Determine the [X, Y] coordinate at the center of the cell enclosing the given text.  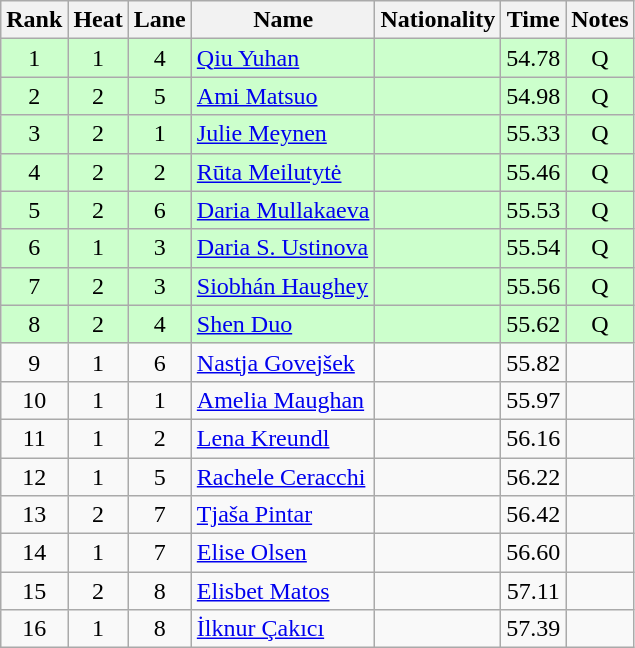
Tjaša Pintar [283, 515]
15 [34, 591]
Time [534, 20]
16 [34, 629]
Siobhán Haughey [283, 286]
55.46 [534, 172]
10 [34, 400]
Rank [34, 20]
55.62 [534, 324]
14 [34, 553]
13 [34, 515]
55.33 [534, 134]
Lane [160, 20]
9 [34, 362]
Amelia Maughan [283, 400]
12 [34, 477]
Rachele Ceracchi [283, 477]
Nationality [438, 20]
56.42 [534, 515]
55.53 [534, 210]
İlknur Çakıcı [283, 629]
Elise Olsen [283, 553]
57.39 [534, 629]
Daria S. Ustinova [283, 248]
Lena Kreundl [283, 438]
56.16 [534, 438]
56.22 [534, 477]
55.56 [534, 286]
55.97 [534, 400]
Nastja Govejšek [283, 362]
55.82 [534, 362]
Rūta Meilutytė [283, 172]
54.98 [534, 96]
Elisbet Matos [283, 591]
Name [283, 20]
Notes [600, 20]
Julie Meynen [283, 134]
Shen Duo [283, 324]
56.60 [534, 553]
Qiu Yuhan [283, 58]
Ami Matsuo [283, 96]
11 [34, 438]
Daria Mullakaeva [283, 210]
55.54 [534, 248]
54.78 [534, 58]
57.11 [534, 591]
Heat [98, 20]
